Scan for the cell matching the given text and deliver its (x, y) coordinate at center. 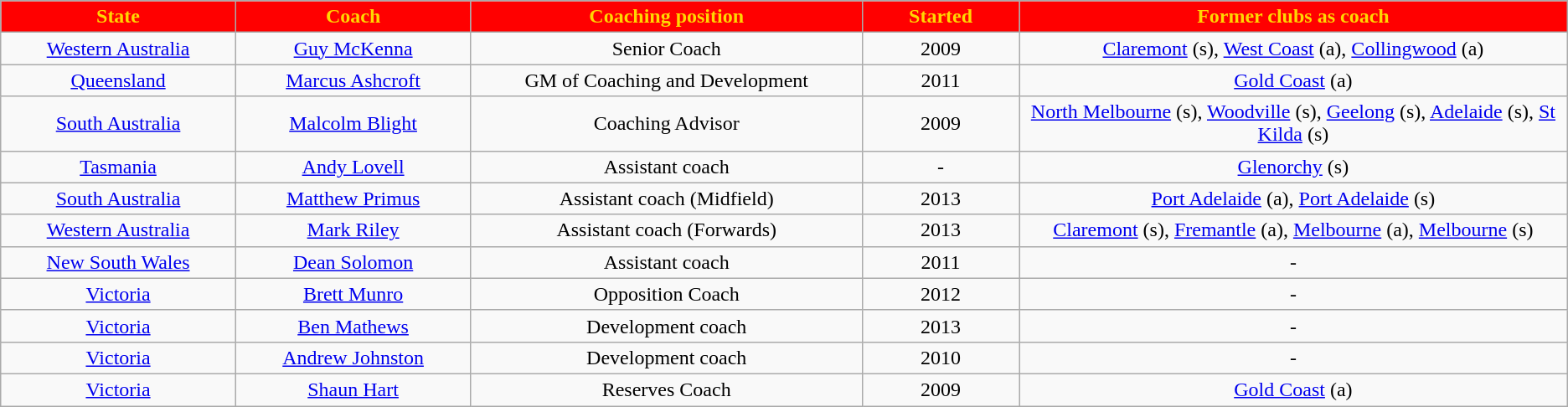
Assistant coach (Forwards) (667, 230)
Marcus Ashcroft (353, 80)
Guy McKenna (353, 49)
State (119, 17)
Assistant coach (Midfield) (667, 198)
Claremont (s), West Coast (a), Collingwood (a) (1293, 49)
New South Wales (119, 262)
Malcolm Blight (353, 124)
North Melbourne (s), Woodville (s), Geelong (s), Adelaide (s), St Kilda (s) (1293, 124)
GM of Coaching and Development (667, 80)
Opposition Coach (667, 294)
Claremont (s), Fremantle (a), Melbourne (a), Melbourne (s) (1293, 230)
Andrew Johnston (353, 358)
Glenorchy (s) (1293, 167)
Started (941, 17)
Coaching position (667, 17)
Port Adelaide (a), Port Adelaide (s) (1293, 198)
Coach (353, 17)
Ben Mathews (353, 326)
Andy Lovell (353, 167)
Queensland (119, 80)
Dean Solomon (353, 262)
Reserves Coach (667, 389)
Tasmania (119, 167)
Coaching Advisor (667, 124)
Matthew Primus (353, 198)
Shaun Hart (353, 389)
Brett Munro (353, 294)
2010 (941, 358)
2012 (941, 294)
Mark Riley (353, 230)
Senior Coach (667, 49)
Former clubs as coach (1293, 17)
